Pinpoint the cell where the given text exists, returning its (X, Y) midpoint coordinate. 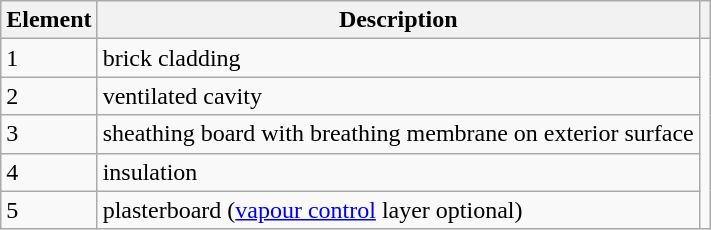
brick cladding (398, 58)
1 (49, 58)
5 (49, 210)
2 (49, 96)
Description (398, 20)
Element (49, 20)
insulation (398, 172)
ventilated cavity (398, 96)
3 (49, 134)
sheathing board with breathing membrane on exterior surface (398, 134)
plasterboard (vapour control layer optional) (398, 210)
4 (49, 172)
